Locate the cell with the specified text and output its [X, Y] center coordinate. 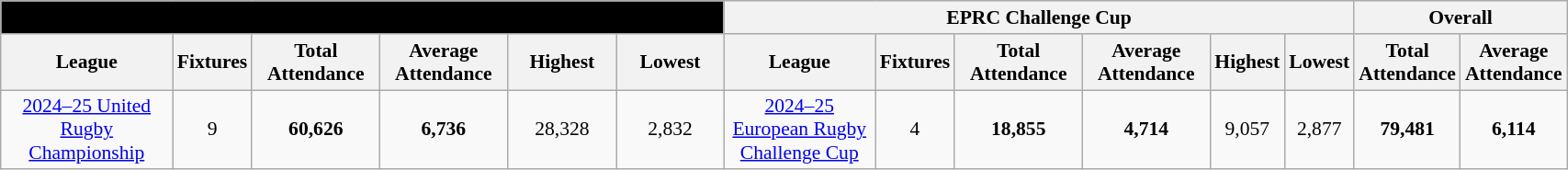
18,855 [1018, 130]
Overall [1461, 17]
Domestic League [362, 17]
EPRC Challenge Cup [1040, 17]
4,714 [1146, 130]
9 [212, 130]
2024–25 United Rugby Championship [86, 130]
2,832 [670, 130]
4 [915, 130]
60,626 [316, 130]
2,877 [1319, 130]
79,481 [1407, 130]
9,057 [1247, 130]
6,736 [443, 130]
6,114 [1514, 130]
2024–25 European Rugby Challenge Cup [799, 130]
28,328 [562, 130]
